From the cell containing the given text, extract its center point as [X, Y] coordinate. 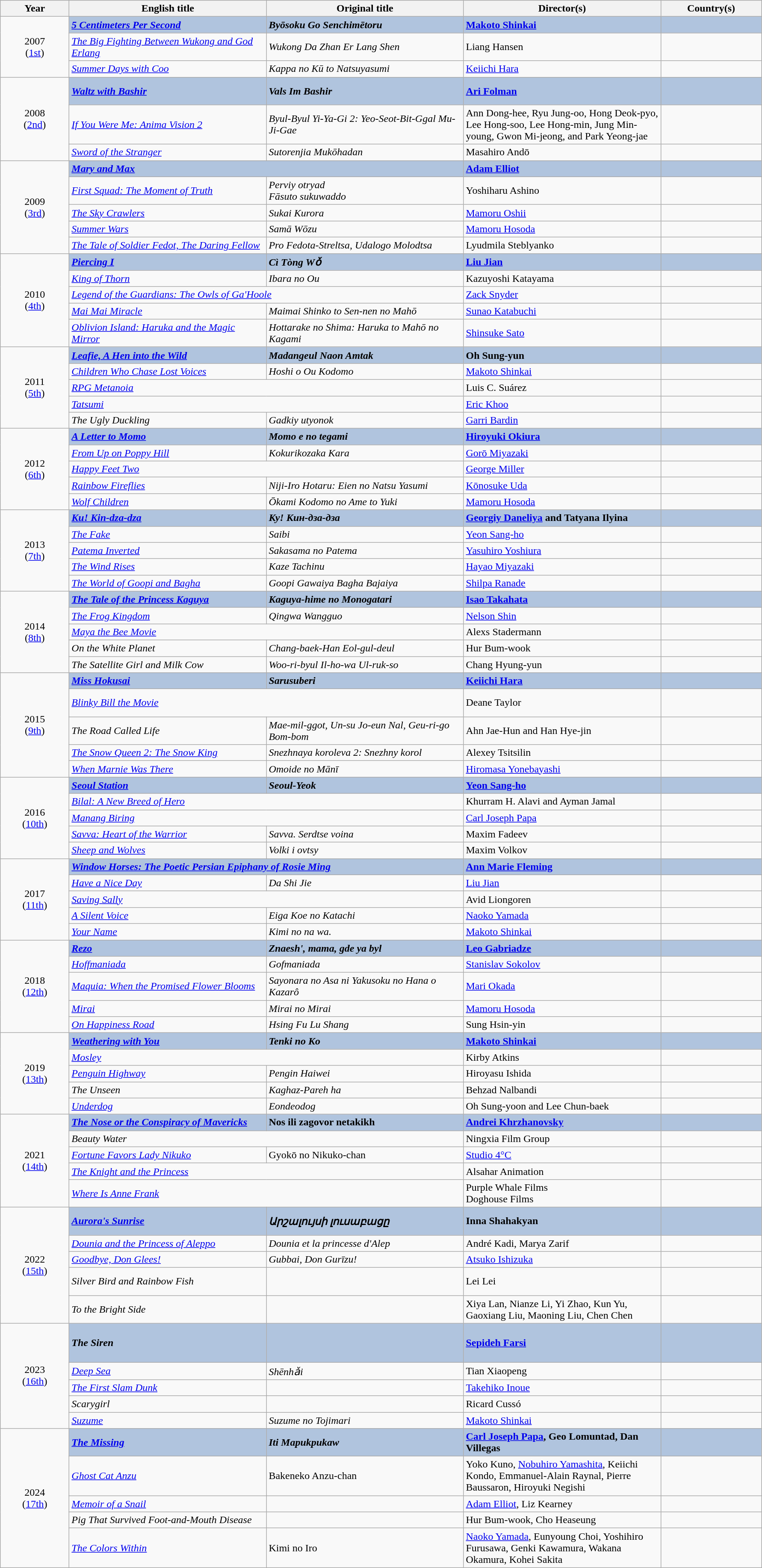
Momo e no tegami [365, 437]
Kimi no Iro [365, 1548]
Memoir of a Snail [168, 1504]
Maxim Volkov [562, 850]
Mosley [266, 1057]
Deane Taylor [562, 703]
Hur Bum-wook [562, 648]
Արշալույսի լուսաբացը [365, 1221]
English title [168, 9]
2013(7th) [35, 550]
Hiroyasu Ishida [562, 1074]
Tatsumi [266, 404]
Sakasama no Patema [365, 550]
Eondeodog [365, 1106]
Aurora's Sunrise [168, 1221]
Iti Mapukpukaw [365, 1442]
If You Were Me: Anima Vision 2 [168, 124]
Qingwa Wangguo [365, 615]
Sung Hsin-yin [562, 1025]
Mari Okada [562, 986]
Hoshi o Ou Kodomo [365, 371]
Hsing Fu Lu Shang [365, 1025]
Patema Inverted [168, 550]
Deep Sea [168, 1371]
Liang Hansen [562, 47]
Ningxia Film Group [562, 1139]
Suzume no Tojimari [365, 1420]
Alexs Stadermann [562, 632]
The Road Called Life [168, 731]
Weathering with You [168, 1041]
Eiga Koe no Katachi [365, 915]
Children Who Chase Lost Voices [168, 371]
The Unseen [168, 1090]
Pengin Haiwei [365, 1074]
2015(9th) [35, 725]
Maxim Fadeev [562, 834]
Sukai Kurora [365, 213]
Underdog [168, 1106]
Wukong Da Zhan Er Lang Shen [365, 47]
Summer Wars [168, 229]
Maimai Shinko to Sen-nen no Mahō [365, 311]
Naoko Yamada [562, 915]
The Snow Queen 2: The Snow King [168, 753]
Bakeneko Anzu-chan [365, 1476]
Georgiy Daneliya and Tatyana Ilyina [562, 518]
2010(4th) [35, 300]
2011(5th) [35, 388]
Hoffmaniada [168, 964]
Studio 4°C [562, 1155]
Sword of the Stranger [168, 152]
The Frog Kingdom [168, 615]
Ку! Кин-дза-дза [365, 518]
Maya the Bee Movie [266, 632]
Carl Joseph Papa, Geo Lomuntad, Dan Villegas [562, 1442]
Ari Folman [562, 91]
Window Horses: The Poetic Persian Epiphany of Rosie Ming [266, 867]
Mae-mil-ggot, Un-su Jo-eun Nal, Geu-ri-go Bom-bom [365, 731]
Gyokō no Nikuko-chan [365, 1155]
Shilpa Ranade [562, 583]
Seoul Station [168, 785]
Luis C. Suárez [562, 388]
Scarygirl [168, 1404]
Byōsoku Go Senchimētoru [365, 25]
5 Centimeters Per Second [168, 25]
The Tale of the Princess Kaguya [168, 599]
Yoko Kuno, Nobuhiro Yamashita, Keiichi Kondo, Emmanuel-Alain Raynal, Pierre Baussaron, Hiroyuki Negishi [562, 1476]
2007(1st) [35, 47]
Naoko Yamada, Eunyoung Choi, Yoshihiro Furusawa, Genki Kawamura, Wakana Okamura, Kohei Sakita [562, 1548]
The Sky Crawlers [168, 213]
Volki i ovtsy [365, 850]
Hayao Miyazaki [562, 567]
Omoide no Mānī [365, 769]
Behzad Nalbandi [562, 1090]
Kirby Atkins [562, 1057]
Avid Liongoren [562, 899]
Shinsuke Sato [562, 333]
Yasuhiro Yoshiura [562, 550]
Your Name [168, 932]
Hiromasa Yonebayashi [562, 769]
Blinky Bill the Movie [266, 703]
Chang Hyung-yun [562, 664]
Mirai no Mirai [365, 1009]
Goopi Gawaiya Bagha Bajaiya [365, 583]
Summer Days with Coo [168, 69]
Sutorenjia Mukōhadan [365, 152]
The Big Fighting Between Wukong and God Erlang [168, 47]
Da Shi Jie [365, 883]
Ann Marie Fleming [562, 867]
Waltz with Bashir [168, 91]
Oblivion Island: Haruka and the Magic Mirror [168, 333]
Atsuko Ishizuka [562, 1260]
George Miller [562, 469]
First Squad: The Moment of Truth [168, 191]
Kaguya-hime no Monogatari [365, 599]
Yoshiharu Ashino [562, 191]
Byul-Byul Yi-Ya-Gi 2: Yeo-Seot-Bit-Ggal Mu-Ji-Gae [365, 124]
Kaghaz-Pareh ha [365, 1090]
The Satellite Girl and Milk Cow [168, 664]
Miss Hokusai [168, 681]
Mamoru Oshii [562, 213]
On Happiness Road [168, 1025]
The Fake [168, 534]
Purple Whale FilmsDoghouse Films [562, 1193]
2012(6th) [35, 469]
Happy Feet Two [266, 469]
Ku! Kin-dza-dza [168, 518]
Isao Takahata [562, 599]
Kappa no Kū to Natsuyasumi [365, 69]
2023(16th) [35, 1376]
Country(s) [711, 9]
Gubbai, Don Gurīzu! [365, 1260]
Silver Bird and Rainbow Fish [168, 1281]
Andrei Khrzhanovsky [562, 1122]
Stanislav Sokolov [562, 964]
Perviy otryadFāsuto sukuwaddo [365, 191]
Dounia and the Princess of Aleppo [168, 1243]
Ricard Cussó [562, 1404]
When Marnie Was There [168, 769]
Ahn Jae-Hun and Han Hye-jin [562, 731]
Sheep and Wolves [168, 850]
Kokurikozaka Kara [365, 453]
Piercing I [168, 262]
2014(8th) [35, 632]
Sayonara no Asa ni Yakusoku no Hana o Kazarô [365, 986]
Goodbye, Don Glees! [168, 1260]
Director(s) [562, 9]
Gadkiy utyonok [365, 420]
The Wind Rises [168, 567]
Saving Sally [266, 899]
Leafie, A Hen into the Wild [168, 355]
Gorō Miyazaki [562, 453]
2008(2nd) [35, 119]
The Missing [168, 1442]
Inna Shahakyan [562, 1221]
Seoul-Yeok [365, 785]
Vals Im Bashir [365, 91]
Nelson Shin [562, 615]
Have a Nice Day [168, 883]
Wolf Children [168, 502]
To the Bright Side [168, 1310]
Bilal: A New Breed of Hero [266, 802]
Kazuyoshi Katayama [562, 278]
RPG Metanoia [266, 388]
Fortune Favors Lady Nikuko [168, 1155]
2022(15th) [35, 1265]
Ibara no Ou [365, 278]
Lei Lei [562, 1281]
Madangeul Naon Amtak [365, 355]
Hiroyuki Okiura [562, 437]
Pig That Survived Foot-and-Mouth Disease [168, 1520]
2019(13th) [35, 1074]
Samā Wōzu [365, 229]
Mirai [168, 1009]
Savva. Serdtse voina [365, 834]
Dounia et la princesse d'Alep [365, 1243]
Hottarake no Shima: Haruka to Mahō no Kagami [365, 333]
Znaesh', mama, gde ya byl [365, 948]
Ghost Cat Anzu [168, 1476]
Alexey Tsitsilin [562, 753]
Xiya Lan, Nianze Li, Yi Zhao, Kun Yu, Gaoxiang Liu, Maoning Liu, Chen Chen [562, 1310]
Savva: Heart of the Warrior [168, 834]
Maquia: When the Promised Flower Blooms [168, 986]
Mary and Max [266, 169]
Manang Biring [266, 818]
Eric Khoo [562, 404]
Gofmaniada [365, 964]
The World of Goopi and Bagha [168, 583]
Alsahar Animation [562, 1171]
Leo Gabriadze [562, 948]
Oh Sung-yun [562, 355]
Saibi [365, 534]
Rainbow Fireflies [168, 485]
The Siren [168, 1343]
Pro Fedota-Streltsa, Udalogo Molodtsa [365, 245]
Suzume [168, 1420]
2021(14th) [35, 1161]
Adam Elliot, Liz Kearney [562, 1504]
Niji-Iro Hotaru: Eien no Natsu Yasumi [365, 485]
Khurram H. Alavi and Ayman Jamal [562, 802]
Lyudmila Steblyanko [562, 245]
Legend of the Guardians: The Owls of Ga'Hoole [266, 295]
Tian Xiaopeng [562, 1371]
Shēnhǎi [365, 1371]
A Silent Voice [168, 915]
2016(10th) [35, 818]
From Up on Poppy Hill [168, 453]
Where Is Anne Frank [266, 1193]
Takehiko Inoue [562, 1388]
Penguin Highway [168, 1074]
Rezo [168, 948]
Oh Sung-yoon and Lee Chun-baek [562, 1106]
André Kadi, Marya Zarif [562, 1243]
2024(17th) [35, 1498]
Snezhnaya koroleva 2: Snezhny korol [365, 753]
Hur Bum-wook, Cho Heaseung [562, 1520]
The Ugly Duckling [168, 420]
Mai Mai Miracle [168, 311]
Ann Dong-hee, Ryu Jung-oo, Hong Deok-pyo, Lee Hong-soo, Lee Hong-min, Jung Min-young, Gwon Mi-jeong, and Park Yeong-jae [562, 124]
2017(11th) [35, 899]
Carl Joseph Papa [562, 818]
Sunao Katabuchi [562, 311]
Garri Bardin [562, 420]
Woo-ri-byul Il-ho-wa Ul-ruk-so [365, 664]
Adam Elliot [562, 169]
The Colors Within [168, 1548]
The Knight and the Princess [266, 1171]
The Tale of Soldier Fedot, The Daring Fellow [168, 245]
King of Thorn [168, 278]
2018(12th) [35, 986]
Kaze Tachinu [365, 567]
Original title [365, 9]
Year [35, 9]
Zack Snyder [562, 295]
A Letter to Momo [168, 437]
2009(3rd) [35, 207]
Kōnosuke Uda [562, 485]
Cì Tòng Wǒ [365, 262]
Sepideh Farsi [562, 1343]
Ōkami Kodomo no Ame to Yuki [365, 502]
The Nose or the Conspiracy of Mavericks [168, 1122]
The First Slam Dunk [168, 1388]
Beauty Water [266, 1139]
Nos ili zagovor netakikh [365, 1122]
Kimi no na wa. [365, 932]
Sarusuberi [365, 681]
On the White Planet [168, 648]
Chang-baek-Han Eol-gul-deul [365, 648]
Tenki no Ko [365, 1041]
Masahiro Andō [562, 152]
